Return [X, Y] of the center of cell containing provided text 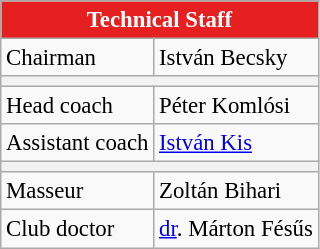
István Becsky [236, 58]
Chairman [78, 58]
Assistant coach [78, 143]
dr. Márton Fésűs [236, 229]
Club doctor [78, 229]
Technical Staff [160, 20]
Masseur [78, 191]
Péter Komlósi [236, 106]
Head coach [78, 106]
Zoltán Bihari [236, 191]
István Kis [236, 143]
